Return the [X, Y] coordinate for the center point of the cell that contains the specified text.  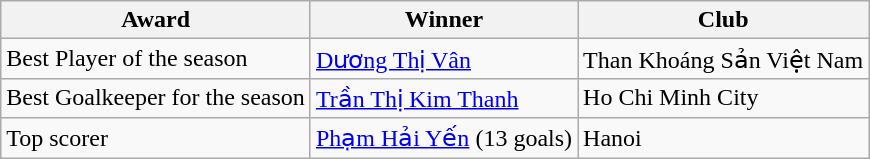
Top scorer [156, 138]
Club [724, 20]
Award [156, 20]
Winner [444, 20]
Phạm Hải Yến (13 goals) [444, 138]
Best Player of the season [156, 59]
Trần Thị Kim Thanh [444, 98]
Ho Chi Minh City [724, 98]
Dương Thị Vân [444, 59]
Than Khoáng Sản Việt Nam [724, 59]
Hanoi [724, 138]
Best Goalkeeper for the season [156, 98]
